Return [x, y] of the center of cell containing provided text 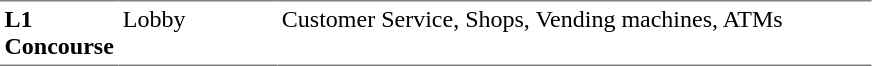
Lobby [198, 33]
L1Concourse [59, 33]
Customer Service, Shops, Vending machines, ATMs [574, 33]
